Determine the (X, Y) coordinate at the center of the cell enclosing the given text.  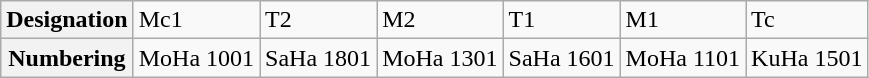
Tc (807, 20)
MoHa 1101 (683, 58)
SaHa 1601 (562, 58)
M1 (683, 20)
Mc1 (196, 20)
Designation (67, 20)
KuHa 1501 (807, 58)
MoHa 1301 (440, 58)
M2 (440, 20)
SaHa 1801 (318, 58)
T1 (562, 20)
Numbering (67, 58)
MoHa 1001 (196, 58)
T2 (318, 20)
